Search for the cell housing the specified text and yield its [x, y] center coordinate. 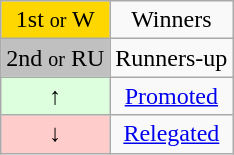
Promoted [172, 96]
↑ [56, 96]
Runners-up [172, 58]
Relegated [172, 134]
↓ [56, 134]
2nd or RU [56, 58]
1st or W [56, 20]
Winners [172, 20]
